Scan for the cell matching the given text and deliver its [x, y] coordinate at center. 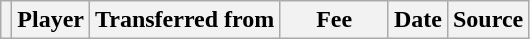
Transferred from [185, 20]
Player [51, 20]
Fee [334, 20]
Date [418, 20]
Source [488, 20]
